Search for the cell housing the specified text and yield its [X, Y] center coordinate. 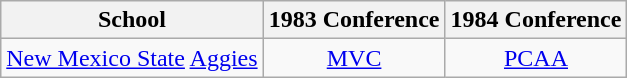
New Mexico State Aggies [132, 58]
1983 Conference [354, 20]
PCAA [536, 58]
1984 Conference [536, 20]
MVC [354, 58]
School [132, 20]
